Return (x, y) of the center of cell containing provided text 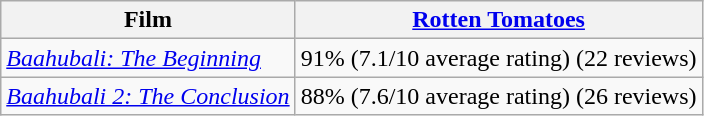
Rotten Tomatoes (498, 20)
91% (7.1/10 average rating) (22 reviews) (498, 58)
Baahubali: The Beginning (148, 58)
Film (148, 20)
88% (7.6/10 average rating) (26 reviews) (498, 96)
Baahubali 2: The Conclusion (148, 96)
